Pinpoint the cell where the given text exists, returning its [X, Y] midpoint coordinate. 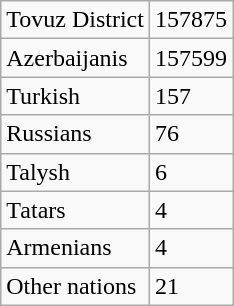
6 [190, 172]
157599 [190, 58]
Other nations [76, 286]
Russians [76, 134]
Talysh [76, 172]
21 [190, 286]
Tovuz District [76, 20]
157 [190, 96]
157875 [190, 20]
Armenians [76, 248]
Таtars [76, 210]
76 [190, 134]
Turkish [76, 96]
Azerbaijanis [76, 58]
